Extract the [X, Y] coordinate from the center of the cell holding the provided text.  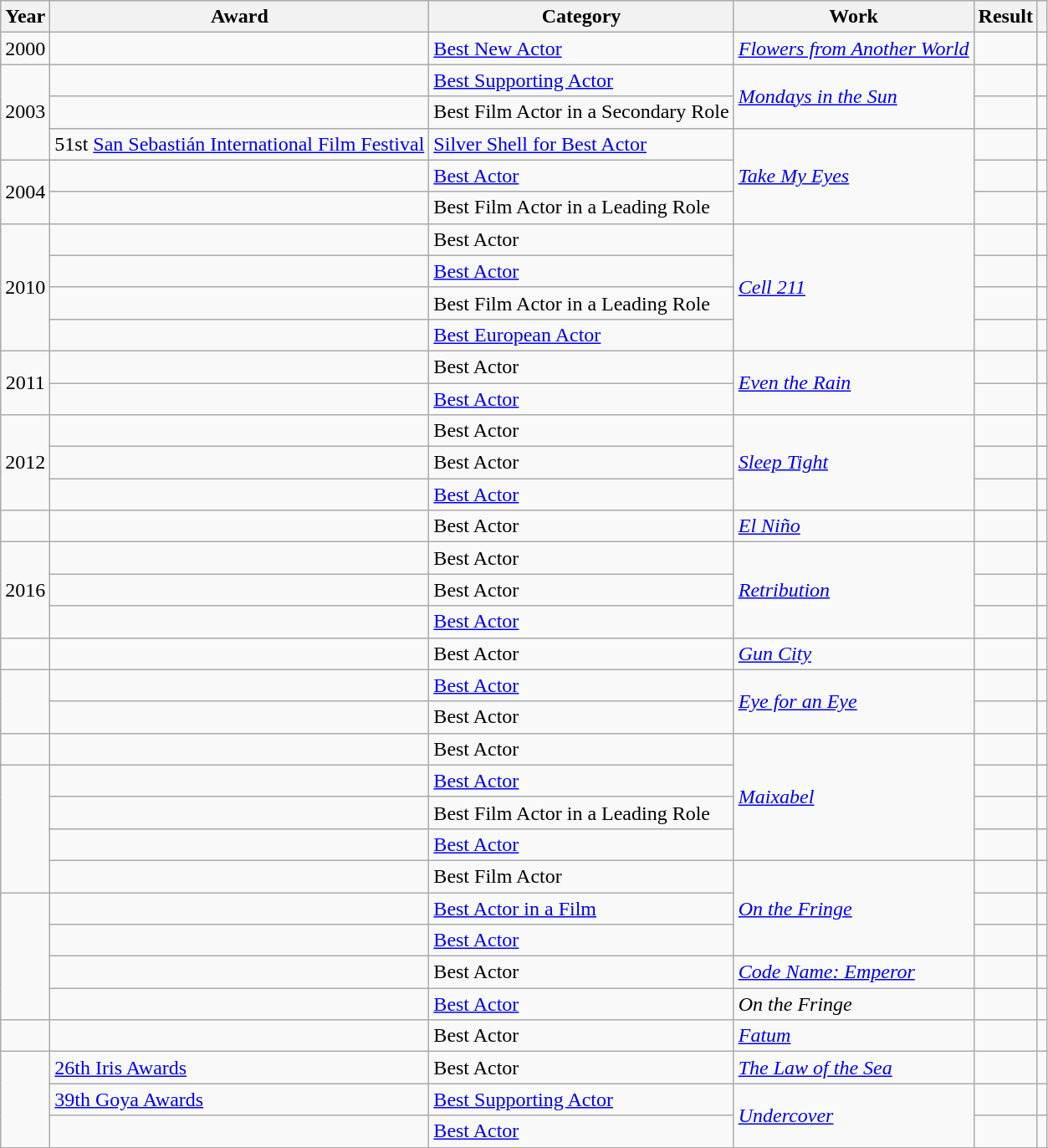
Best European Actor [581, 335]
Gun City [853, 653]
Mondays in the Sun [853, 96]
2010 [25, 287]
Code Name: Emperor [853, 972]
2011 [25, 382]
Best Actor in a Film [581, 908]
Best Film Actor [581, 876]
Best Film Actor in a Secondary Role [581, 112]
Fatum [853, 1036]
Best New Actor [581, 49]
Award [239, 17]
2004 [25, 192]
Category [581, 17]
Take My Eyes [853, 176]
Undercover [853, 1115]
2003 [25, 112]
Even the Rain [853, 382]
Flowers from Another World [853, 49]
Retribution [853, 590]
2016 [25, 590]
26th Iris Awards [239, 1068]
Result [1005, 17]
Maixabel [853, 797]
Silver Shell for Best Actor [581, 144]
39th Goya Awards [239, 1099]
Cell 211 [853, 287]
51st San Sebastián International Film Festival [239, 144]
2000 [25, 49]
Work [853, 17]
Year [25, 17]
Sleep Tight [853, 463]
Eye for an Eye [853, 701]
2012 [25, 463]
El Niño [853, 526]
The Law of the Sea [853, 1068]
